Search for the cell housing the specified text and yield its [X, Y] center coordinate. 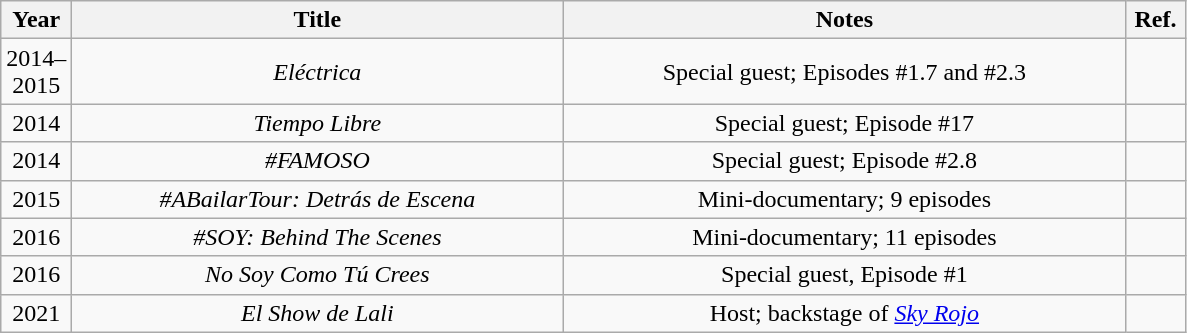
Mini-documentary; 11 episodes [844, 237]
Host; backstage of Sky Rojo [844, 313]
#SOY: Behind The Scenes [318, 237]
El Show de Lali [318, 313]
Special guest, Episode #1 [844, 275]
Eléctrica [318, 72]
Mini-documentary; 9 episodes [844, 199]
2014–2015 [36, 72]
2021 [36, 313]
Title [318, 20]
Ref. [1156, 20]
Special guest; Episode #2.8 [844, 161]
Notes [844, 20]
#ABailarTour: Detrás de Escena [318, 199]
#FAMOSO [318, 161]
Tiempo Libre [318, 123]
Special guest; Episode #17 [844, 123]
No Soy Como Tú Crees [318, 275]
2015 [36, 199]
Year [36, 20]
Special guest; Episodes #1.7 and #2.3 [844, 72]
